Provide the (X, Y) coordinate of the cell's center where the given text is located.  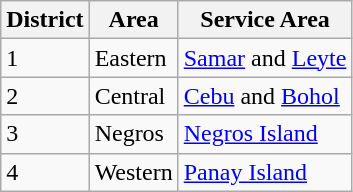
Cebu and Bohol (265, 96)
Western (134, 172)
Negros Island (265, 134)
District (45, 20)
Panay Island (265, 172)
Negros (134, 134)
1 (45, 58)
3 (45, 134)
Service Area (265, 20)
Samar and Leyte (265, 58)
2 (45, 96)
Area (134, 20)
4 (45, 172)
Central (134, 96)
Eastern (134, 58)
